For the text-containing cell, return its midpoint in [X, Y] coordinate format. 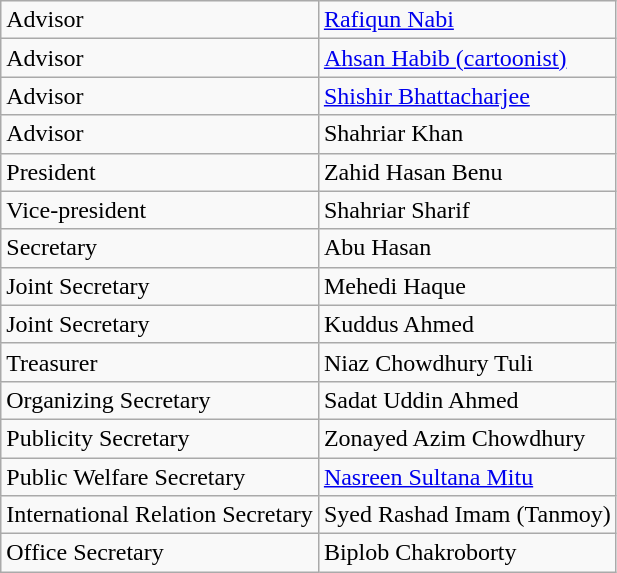
Zonayed Azim Chowdhury [467, 438]
Kuddus Ahmed [467, 324]
Organizing Secretary [160, 400]
Treasurer [160, 362]
Biplob Chakroborty [467, 553]
Niaz Chowdhury Tuli [467, 362]
Zahid Hasan Benu [467, 172]
Syed Rashad Imam (Tanmoy) [467, 515]
Office Secretary [160, 553]
Mehedi Haque [467, 286]
Abu Hasan [467, 248]
Shahriar Sharif [467, 210]
President [160, 172]
Shahriar Khan [467, 134]
Sadat Uddin Ahmed [467, 400]
Secretary [160, 248]
Nasreen Sultana Mitu [467, 477]
Shishir Bhattacharjee [467, 96]
Ahsan Habib (cartoonist) [467, 58]
Vice-president [160, 210]
Public Welfare Secretary [160, 477]
Publicity Secretary [160, 438]
Rafiqun Nabi [467, 20]
International Relation Secretary [160, 515]
